Identify which cell holds the provided text, then report its (X, Y) central coordinate. 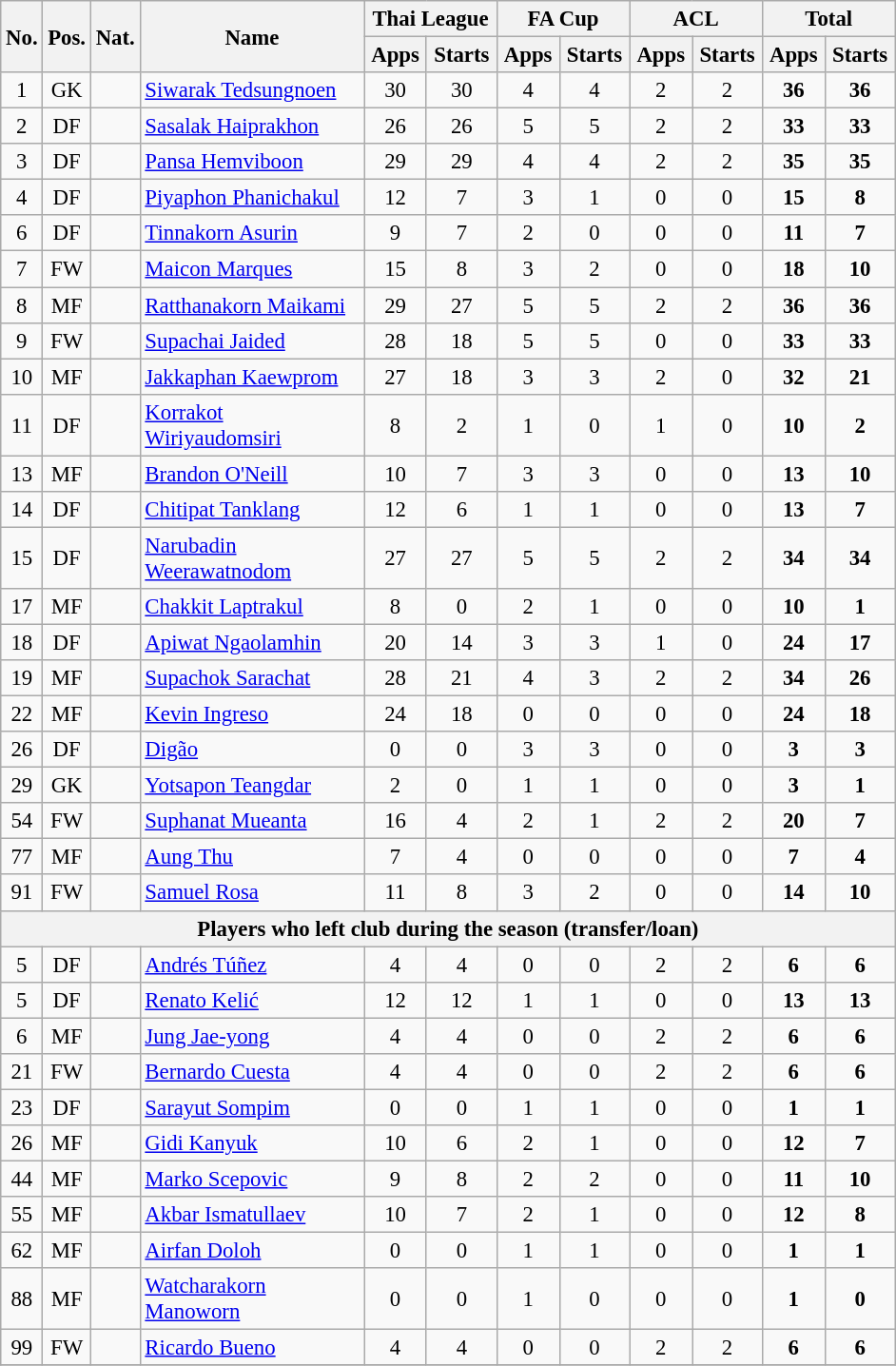
Maicon Marques (252, 269)
Apiwat Ngaolamhin (252, 642)
Jung Jae-yong (252, 1036)
Jakkaphan Kaewprom (252, 377)
88 (22, 1299)
23 (22, 1107)
ACL (696, 19)
Suphanat Mueanta (252, 821)
62 (22, 1251)
Name (252, 36)
Thai League (431, 19)
Supachai Jaided (252, 341)
Chakkit Laptrakul (252, 607)
Samuel Rosa (252, 893)
16 (396, 821)
Chitipat Tanklang (252, 510)
Marko Scepovic (252, 1179)
Gidi Kanyuk (252, 1143)
Tinnakorn Asurin (252, 233)
Brandon O'Neill (252, 474)
Sarayut Sompim (252, 1107)
22 (22, 714)
FA Cup (563, 19)
Ratthanakorn Maikami (252, 305)
Korrakot Wiriyaudomsiri (252, 424)
Nat. (115, 36)
Sasalak Haiprakhon (252, 127)
55 (22, 1215)
Andrés Túñez (252, 965)
99 (22, 1348)
Siwarak Tedsungnoen (252, 90)
Players who left club during the season (transfer/loan) (448, 928)
54 (22, 821)
Renato Kelić (252, 1000)
44 (22, 1179)
Pansa Hemviboon (252, 162)
No. (22, 36)
Digão (252, 750)
Ricardo Bueno (252, 1348)
32 (793, 377)
Akbar Ismatullaev (252, 1215)
Pos. (67, 36)
Supachok Sarachat (252, 678)
19 (22, 678)
Watcharakorn Manoworn (252, 1299)
Piyaphon Phanichakul (252, 198)
Narubadin Weerawatnodom (252, 557)
Yotsapon Teangdar (252, 786)
91 (22, 893)
Bernardo Cuesta (252, 1072)
Total (828, 19)
Aung Thu (252, 857)
Airfan Doloh (252, 1251)
Kevin Ingreso (252, 714)
77 (22, 857)
